For the text-containing cell, return its midpoint in [X, Y] coordinate format. 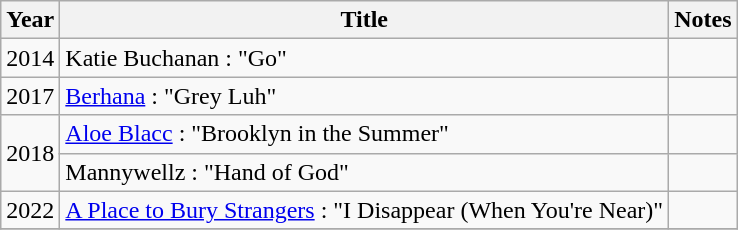
Berhana : "Grey Luh" [364, 96]
Year [30, 20]
2014 [30, 58]
Mannywellz : "Hand of God" [364, 172]
2022 [30, 210]
Notes [703, 20]
2018 [30, 153]
Katie Buchanan : "Go" [364, 58]
Title [364, 20]
A Place to Bury Strangers : "I Disappear (When You're Near)" [364, 210]
Aloe Blacc : "Brooklyn in the Summer" [364, 134]
2017 [30, 96]
